Locate the cell with the specified text and output its (X, Y) center coordinate. 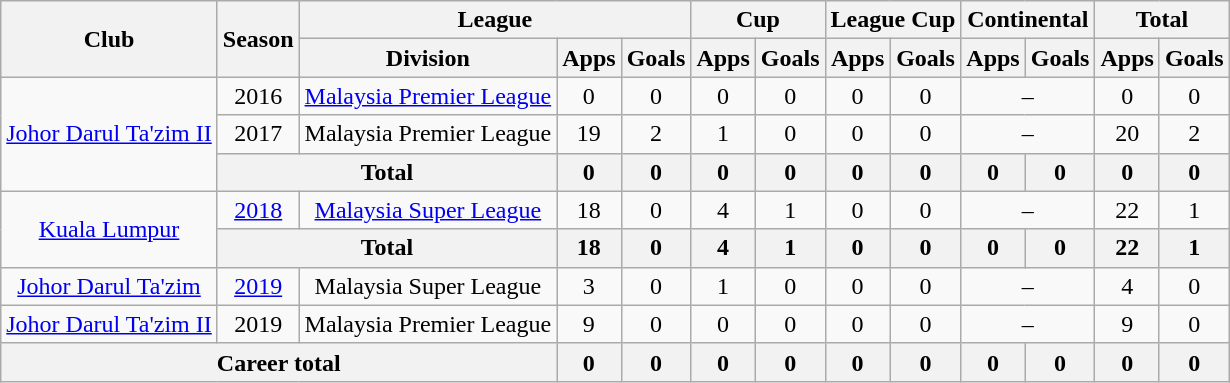
Division (428, 58)
Cup (758, 20)
3 (589, 286)
20 (1127, 134)
Kuala Lumpur (110, 229)
2017 (258, 134)
League (495, 20)
Johor Darul Ta'zim (110, 286)
2018 (258, 210)
19 (589, 134)
Season (258, 39)
Career total (279, 362)
League Cup (893, 20)
Club (110, 39)
2016 (258, 96)
Continental (1028, 20)
